Provide the (X, Y) coordinate of the cell's center where the given text is located.  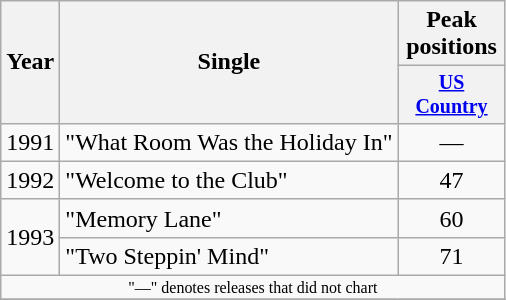
US Country (452, 94)
47 (452, 180)
"—" denotes releases that did not chart (253, 288)
"Welcome to the Club" (229, 180)
1992 (30, 180)
Year (30, 62)
Single (229, 62)
60 (452, 218)
"What Room Was the Holiday In" (229, 142)
"Two Steppin' Mind" (229, 256)
"Memory Lane" (229, 218)
1991 (30, 142)
Peak positions (452, 34)
— (452, 142)
71 (452, 256)
1993 (30, 237)
